Detect which cell encompasses the target text, then output its (x, y) center coordinate. 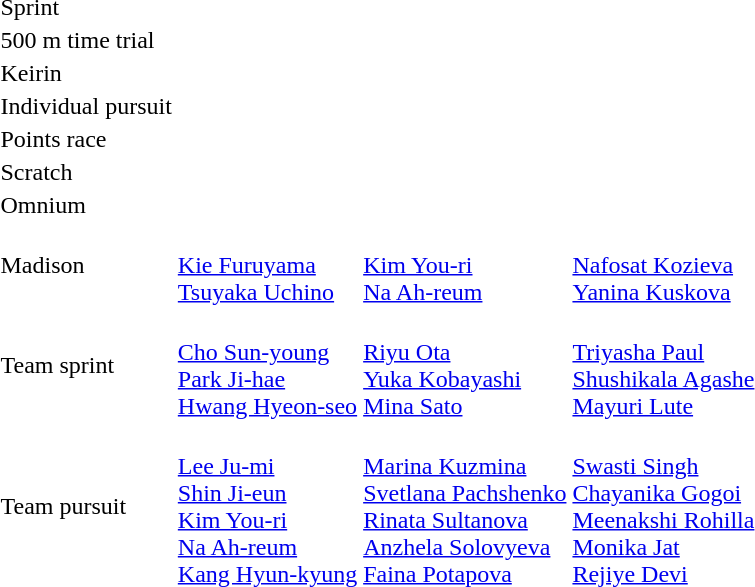
Kim You-riNa Ah-reum (465, 265)
Cho Sun-youngPark Ji-haeHwang Hyeon-seo (267, 366)
Riyu OtaYuka KobayashiMina Sato (465, 366)
Kie FuruyamaTsuyaka Uchino (267, 265)
